Detect which cell encompasses the target text, then output its (X, Y) center coordinate. 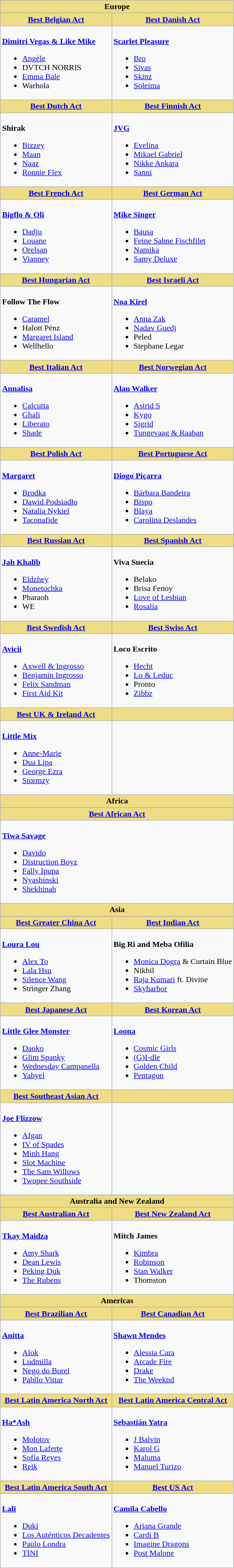
Diogo PiçarraBárbara BandeiraBispoBlayaCarolina Deslandes (173, 497)
Follow The FlowCaramelHalott PénzMargaret IslandWellhello (56, 323)
AnittaAlokLudmillaNego do BorelPabllo Vittar (56, 1357)
Bigflo & OliDadjuLouaneOrelsanVianney (56, 237)
Sebastián YatraJ BalvinKarol GMalumaManuel Turizo (173, 1444)
Best Japanese Act (56, 1009)
Best Israeli Act (173, 280)
Best Spanish Act (173, 541)
Best UK & Ireland Act (56, 714)
Asia (117, 910)
Jah KhalibEldzheyMonetochkaPharaohWE (56, 584)
Best Latin America South Act (56, 1487)
Best German Act (173, 193)
Camila CabelloAriana GrandeCardi BImagine DragonsPost Malone (173, 1530)
Best Italian Act (56, 367)
Best Russian Act (56, 541)
Best Indian Act (173, 922)
Best Canadian Act (173, 1314)
Best Latin America North Act (56, 1400)
Tiwa SavageDavidoDistruction BoyzFally IpupaNyashinskiShekhinah (117, 862)
Best Brazilian Act (56, 1314)
Best Swedish Act (56, 627)
Shawn MendesAlessia CaraArcade FireDrakeThe Weeknd (173, 1357)
Best Dutch Act (56, 106)
LoonaCosmic Girls(G)I-dleGolden ChildPentagon (173, 1052)
LaliDukiLos Auténticos DecadentesPaulo LondraTINI (56, 1530)
Mike SingerBausaFeine Sahne FischfiletNamikaSamy Deluxe (173, 237)
Tkay MaidzaAmy SharkDean LewisPeking DukThe Rubens (56, 1258)
Africa (117, 801)
Best Polish Act (56, 454)
Best Hungarian Act (56, 280)
Best Southeast Asian Act (56, 1096)
Little MixAnne-MarieDua LipaGeorge EzraStormzy (56, 758)
Loco EscritoHechtLo & LeducProntoZibbz (173, 671)
Best Australian Act (56, 1214)
Loura LouAlex ToLala HsuSilence WangStringer Zhang (56, 966)
Best Finnish Act (173, 106)
Joe FlizzowAfganIV of SpadesMinh HangSlot MachineThe Sam WillowsTwopee Southside (56, 1149)
Little Glee MonsterDaokoGlim SpankyWednesday CampanellaYahyel (56, 1052)
Europe (117, 7)
Americas (117, 1301)
Best African Act (117, 814)
Ha*AshMolotovMon LaferteSofía ReyesReik (56, 1444)
Best Danish Act (173, 19)
Mitch JamesKimbraRobinsonStan WalkerThomston (173, 1258)
AviciiAxwell & IngrossoBenjamin IngrossoFelix SandmanFirst Aid Kit (56, 671)
Best Portuguese Act (173, 454)
JVGEvelinaMikael GabrielNikke AnkaraSanni (173, 149)
Dimitri Vegas & Like MikeAngèleDVTCH NORRISEmma BaleWarhola (56, 63)
Best Latin America Central Act (173, 1400)
Best New Zealand Act (173, 1214)
Best Belgian Act (56, 19)
Scarlet PleasureBroSivasSkinzSoleima (173, 63)
Noa KirelAnna ZakNadav GuedjPeledStephane Legar (173, 323)
Big Ri and Meba OfiliaMonica Dogra & Curtain BlueNikhilRaja Kumari ft. DivineSkyharbor (173, 966)
Best Swiss Act (173, 627)
Viva SueciaBelakoBrisa FenoyLove of LesbianRosalía (173, 584)
Best Greater China Act (56, 922)
Best US Act (173, 1487)
Best Norwegian Act (173, 367)
Alan WalkerAstrid SKygoSigridTungevaag & Raaban (173, 410)
Best French Act (56, 193)
Australia and New Zealand (117, 1201)
AnnalisaCalcuttaGhaliLiberatoShade (56, 410)
Best Korean Act (173, 1009)
MargaretBrodkaDawid PodsiadłoNatalia NykielTaconafide (56, 497)
ShirakBizzeyMaanNaazRonnie Flex (56, 149)
